Locate the cell with the specified text and output its (x, y) center coordinate. 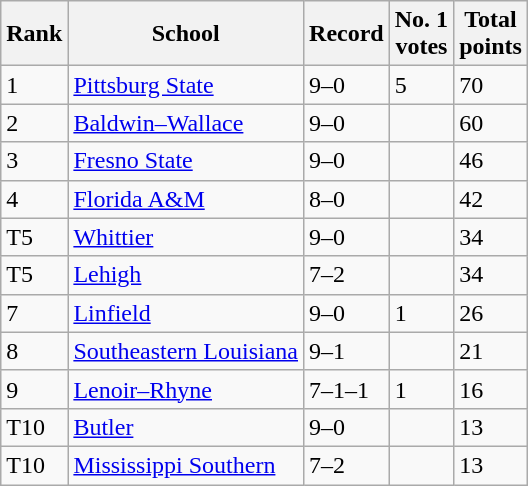
8 (34, 351)
Mississippi Southern (186, 465)
60 (491, 123)
Lehigh (186, 275)
26 (491, 313)
7–1–1 (347, 389)
Fresno State (186, 161)
3 (34, 161)
4 (34, 199)
Baldwin–Wallace (186, 123)
Record (347, 34)
5 (421, 85)
Totalpoints (491, 34)
9–1 (347, 351)
46 (491, 161)
7 (34, 313)
Whittier (186, 237)
9 (34, 389)
Southeastern Louisiana (186, 351)
Pittsburg State (186, 85)
Rank (34, 34)
16 (491, 389)
21 (491, 351)
School (186, 34)
No. 1votes (421, 34)
2 (34, 123)
70 (491, 85)
Florida A&M (186, 199)
8–0 (347, 199)
Butler (186, 427)
42 (491, 199)
Linfield (186, 313)
Lenoir–Rhyne (186, 389)
